Capture the cell that displays the provided text and extract its [X, Y] central coordinate. 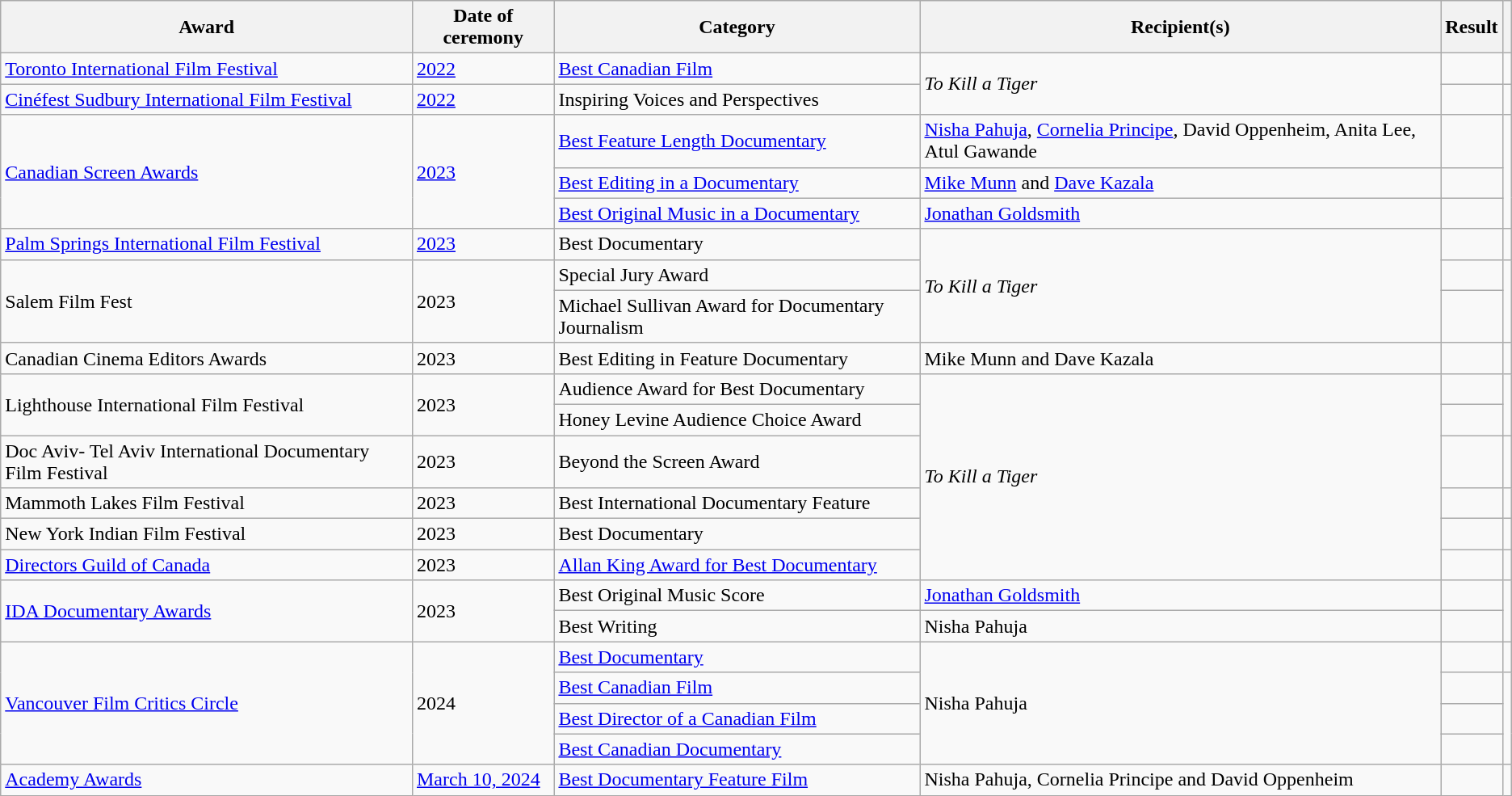
Recipient(s) [1181, 27]
Salem Film Fest [207, 301]
Mammoth Lakes Film Festival [207, 503]
Best International Documentary Feature [737, 503]
Toronto International Film Festival [207, 69]
Best Feature Length Documentary [737, 141]
Result [1472, 27]
Academy Awards [207, 780]
Vancouver Film Critics Circle [207, 703]
Honey Levine Audience Choice Award [737, 419]
Lighthouse International Film Festival [207, 404]
Special Jury Award [737, 275]
Canadian Cinema Editors Awards [207, 358]
Best Director of a Canadian Film [737, 718]
Award [207, 27]
Canadian Screen Awards [207, 171]
Audience Award for Best Documentary [737, 389]
Best Original Music in a Documentary [737, 213]
Beyond the Screen Award [737, 461]
March 10, 2024 [483, 780]
Category [737, 27]
Best Editing in Feature Documentary [737, 358]
Palm Springs International Film Festival [207, 244]
Doc Aviv- Tel Aviv International Documentary Film Festival [207, 461]
Inspiring Voices and Perspectives [737, 99]
Best Documentary Feature Film [737, 780]
Allan King Award for Best Documentary [737, 565]
2024 [483, 703]
Best Canadian Documentary [737, 749]
Directors Guild of Canada [207, 565]
Cinéfest Sudbury International Film Festival [207, 99]
Michael Sullivan Award for Documentary Journalism [737, 317]
Date of ceremony [483, 27]
Best Editing in a Documentary [737, 183]
Nisha Pahuja, Cornelia Principe and David Oppenheim [1181, 780]
Nisha Pahuja, Cornelia Principe, David Oppenheim, Anita Lee, Atul Gawande [1181, 141]
New York Indian Film Festival [207, 534]
Best Original Music Score [737, 596]
Best Writing [737, 626]
IDA Documentary Awards [207, 611]
